Detect which cell encompasses the target text, then output its (x, y) center coordinate. 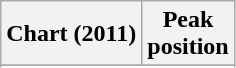
Chart (2011) (72, 34)
Peak position (188, 34)
